Search for the cell housing the specified text and yield its [x, y] center coordinate. 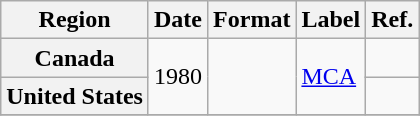
Label [331, 20]
Date [178, 20]
Format [252, 20]
United States [75, 96]
Canada [75, 58]
Ref. [392, 20]
Region [75, 20]
MCA [331, 77]
1980 [178, 77]
